Output the [x, y] coordinate of the center of the cell containing the given text.  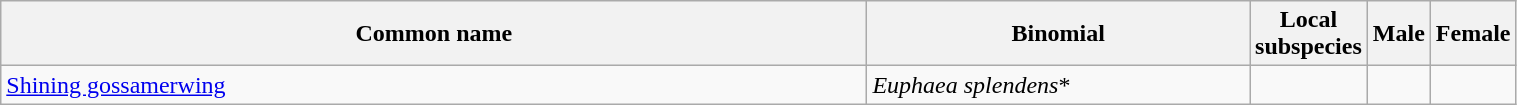
Euphaea splendens* [1058, 85]
Female [1473, 34]
Male [1398, 34]
Common name [434, 34]
Local subspecies [1309, 34]
Binomial [1058, 34]
Shining gossamerwing [434, 85]
